Search for the cell housing the specified text and yield its (X, Y) center coordinate. 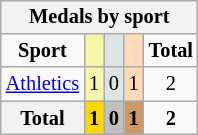
Sport (42, 51)
Athletics (42, 84)
Medals by sport (100, 17)
